Find where the given text appears and provide that cell's center as (x, y) coordinate. 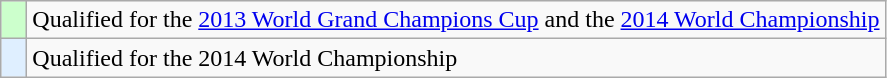
Qualified for the 2014 World Championship (456, 58)
Qualified for the 2013 World Grand Champions Cup and the 2014 World Championship (456, 20)
